Capture the cell that displays the provided text and extract its (x, y) central coordinate. 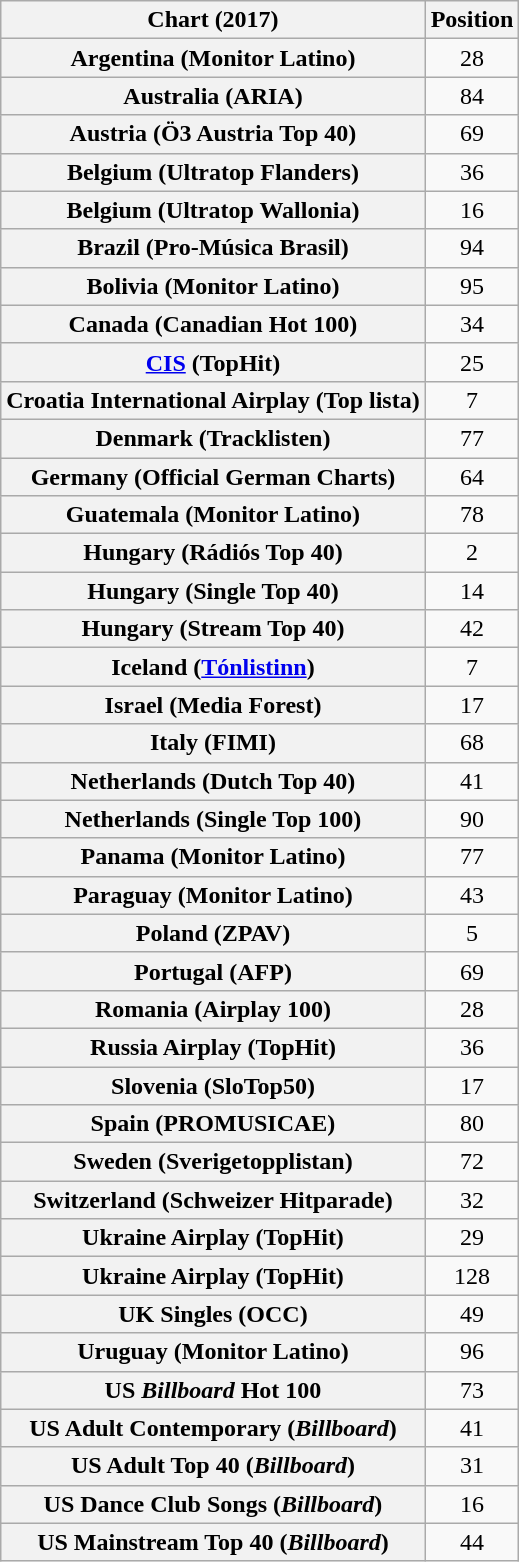
CIS (TopHit) (213, 362)
Netherlands (Single Top 100) (213, 819)
US Dance Club Songs (Billboard) (213, 1504)
US Adult Contemporary (Billboard) (213, 1428)
Iceland (Tónlistinn) (213, 667)
Italy (FIMI) (213, 743)
128 (472, 1276)
49 (472, 1314)
Uruguay (Monitor Latino) (213, 1352)
Bolivia (Monitor Latino) (213, 286)
Paraguay (Monitor Latino) (213, 895)
2 (472, 553)
Austria (Ö3 Austria Top 40) (213, 134)
44 (472, 1542)
Belgium (Ultratop Wallonia) (213, 210)
Spain (PROMUSICAE) (213, 1124)
Denmark (Tracklisten) (213, 438)
Germany (Official German Charts) (213, 477)
Israel (Media Forest) (213, 705)
Guatemala (Monitor Latino) (213, 515)
94 (472, 248)
29 (472, 1238)
Hungary (Single Top 40) (213, 591)
Chart (2017) (213, 20)
68 (472, 743)
Position (472, 20)
Croatia International Airplay (Top lista) (213, 400)
Australia (ARIA) (213, 96)
Canada (Canadian Hot 100) (213, 324)
UK Singles (OCC) (213, 1314)
US Mainstream Top 40 (Billboard) (213, 1542)
96 (472, 1352)
Hungary (Rádiós Top 40) (213, 553)
Hungary (Stream Top 40) (213, 629)
31 (472, 1466)
43 (472, 895)
78 (472, 515)
Switzerland (Schweizer Hitparade) (213, 1200)
80 (472, 1124)
14 (472, 591)
Romania (Airplay 100) (213, 1009)
Argentina (Monitor Latino) (213, 58)
32 (472, 1200)
90 (472, 819)
US Billboard Hot 100 (213, 1390)
Russia Airplay (TopHit) (213, 1047)
42 (472, 629)
5 (472, 933)
84 (472, 96)
Netherlands (Dutch Top 40) (213, 781)
34 (472, 324)
72 (472, 1162)
64 (472, 477)
95 (472, 286)
Slovenia (SloTop50) (213, 1085)
Poland (ZPAV) (213, 933)
Brazil (Pro-Música Brasil) (213, 248)
25 (472, 362)
73 (472, 1390)
Panama (Monitor Latino) (213, 857)
US Adult Top 40 (Billboard) (213, 1466)
Portugal (AFP) (213, 971)
Sweden (Sverigetopplistan) (213, 1162)
Belgium (Ultratop Flanders) (213, 172)
